Extract the [X, Y] coordinate from the center of the cell holding the provided text.  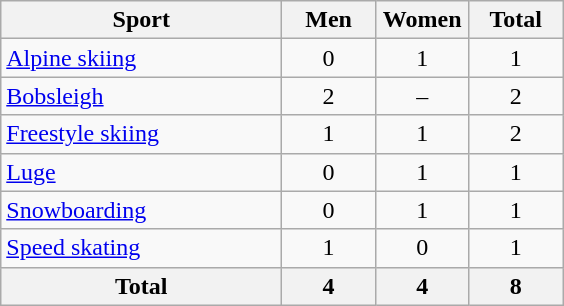
Snowboarding [142, 210]
Freestyle skiing [142, 134]
Sport [142, 20]
– [422, 96]
Women [422, 20]
Luge [142, 172]
Men [329, 20]
Speed skating [142, 248]
Bobsleigh [142, 96]
Alpine skiing [142, 58]
8 [516, 286]
